Output the [X, Y] coordinate of the center of the cell containing the given text.  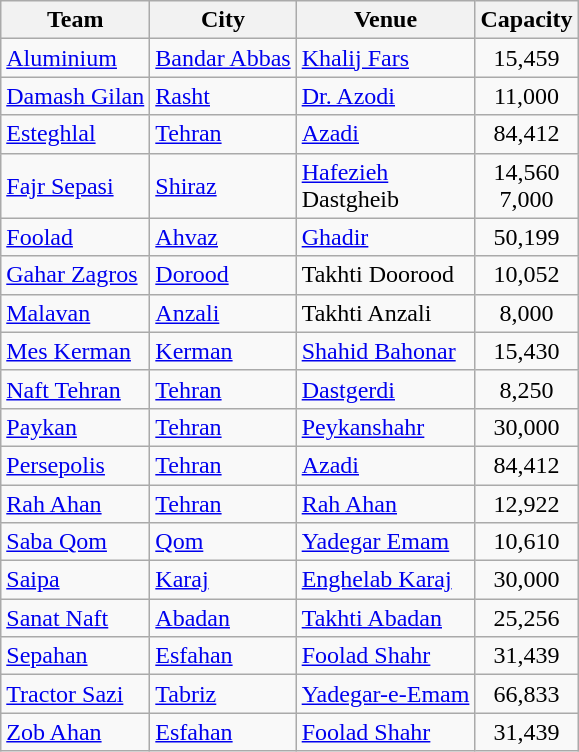
Dorood [223, 275]
Peykanshahr [386, 427]
Anzali [223, 313]
15,459 [526, 58]
Bandar Abbas [223, 58]
Dr. Azodi [386, 96]
50,199 [526, 237]
Rasht [223, 96]
8,000 [526, 313]
Ghadir [386, 237]
Malavan [76, 313]
Capacity [526, 20]
10,052 [526, 275]
Sanat Naft [76, 618]
Tabriz [223, 694]
14,5607,000 [526, 186]
Fajr Sepasi [76, 186]
Esteghlal [76, 134]
Kerman [223, 351]
Shahid Bahonar [386, 351]
Paykan [76, 427]
Foolad [76, 237]
Qom [223, 542]
Team [76, 20]
Enghelab Karaj [386, 580]
Yadegar-e-Emam [386, 694]
Damash Gilan [76, 96]
Takhti Doorood [386, 275]
Sepahan [76, 656]
Saipa [76, 580]
Khalij Fars [386, 58]
HafeziehDastgheib [386, 186]
Mes Kerman [76, 351]
15,430 [526, 351]
Takhti Anzali [386, 313]
Zob Ahan [76, 732]
Ahvaz [223, 237]
11,000 [526, 96]
City [223, 20]
Saba Qom [76, 542]
Venue [386, 20]
Dastgerdi [386, 389]
Yadegar Emam [386, 542]
Abadan [223, 618]
Karaj [223, 580]
8,250 [526, 389]
Aluminium [76, 58]
Tractor Sazi [76, 694]
25,256 [526, 618]
Persepolis [76, 465]
Takhti Abadan [386, 618]
66,833 [526, 694]
Naft Tehran [76, 389]
Shiraz [223, 186]
10,610 [526, 542]
Gahar Zagros [76, 275]
12,922 [526, 503]
